Search for the cell housing the specified text and yield its [x, y] center coordinate. 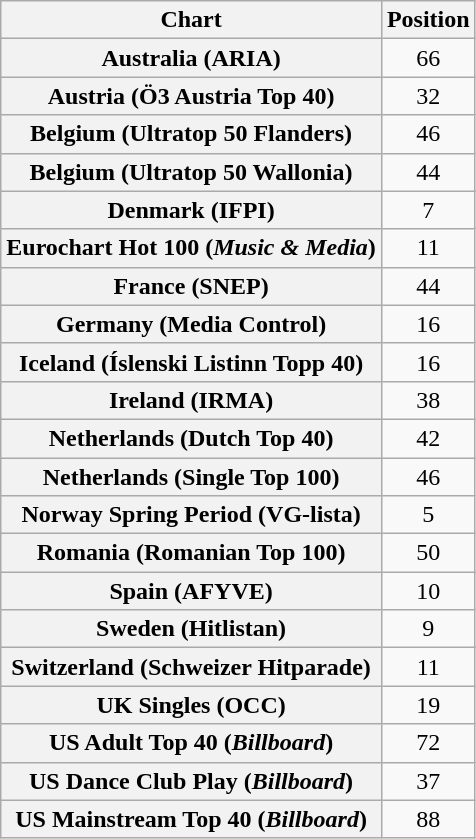
UK Singles (OCC) [192, 705]
Chart [192, 20]
5 [428, 515]
France (SNEP) [192, 286]
Romania (Romanian Top 100) [192, 553]
Iceland (Íslenski Listinn Topp 40) [192, 362]
10 [428, 591]
42 [428, 438]
Ireland (IRMA) [192, 400]
Norway Spring Period (VG-lista) [192, 515]
38 [428, 400]
19 [428, 705]
72 [428, 743]
Denmark (IFPI) [192, 210]
US Dance Club Play (Billboard) [192, 781]
32 [428, 96]
Netherlands (Dutch Top 40) [192, 438]
50 [428, 553]
Switzerland (Schweizer Hitparade) [192, 667]
88 [428, 819]
Australia (ARIA) [192, 58]
Position [428, 20]
Austria (Ö3 Austria Top 40) [192, 96]
Belgium (Ultratop 50 Wallonia) [192, 172]
Belgium (Ultratop 50 Flanders) [192, 134]
37 [428, 781]
Eurochart Hot 100 (Music & Media) [192, 248]
US Mainstream Top 40 (Billboard) [192, 819]
Sweden (Hitlistan) [192, 629]
66 [428, 58]
US Adult Top 40 (Billboard) [192, 743]
Spain (AFYVE) [192, 591]
7 [428, 210]
9 [428, 629]
Germany (Media Control) [192, 324]
Netherlands (Single Top 100) [192, 477]
